From the cell containing the given text, extract its center point as [x, y] coordinate. 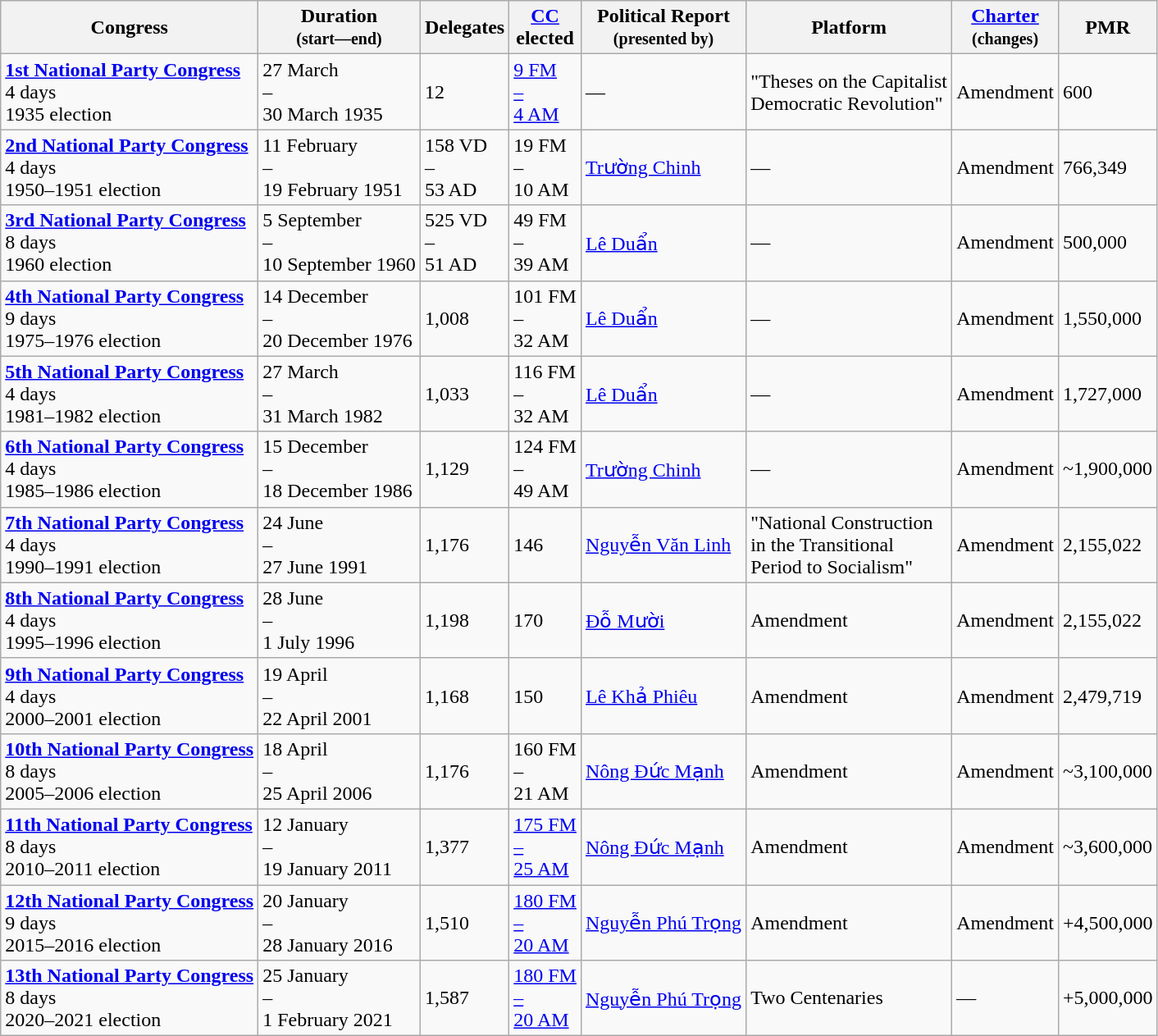
24 June–27 June 1991 [340, 545]
19 FM–10 AM [545, 167]
600 [1107, 92]
5th National Party Congress4 days1981–1982 election [130, 394]
12 [464, 92]
9 FM–4 AM [545, 92]
Political Report(presented by) [663, 28]
~1,900,000 [1107, 469]
PMR [1107, 28]
4th National Party Congress9 days1975–1976 election [130, 318]
25 January–1 February 2021 [340, 998]
525 VD–51 AD [464, 243]
18 April–25 April 2006 [340, 771]
+5,000,000 [1107, 998]
27 March–31 March 1982 [340, 394]
500,000 [1107, 243]
Lê Khả Phiêu [663, 696]
10th National Party Congress8 days2005–2006 election [130, 771]
9th National Party Congress4 days2000–2001 election [130, 696]
27 March–30 March 1935 [340, 92]
1st National Party Congress4 days1935 election [130, 92]
1,587 [464, 998]
12th National Party Congress9 days2015–2016 election [130, 922]
"National Construction in the Transitional Period to Socialism" [850, 545]
+4,500,000 [1107, 922]
5 September–10 September 1960 [340, 243]
Duration(start—end) [340, 28]
1,008 [464, 318]
170 [545, 620]
2,479,719 [1107, 696]
19 April– 22 April 2001 [340, 696]
13th National Party Congress8 days2020–2021 election [130, 998]
15 December–18 December 1986 [340, 469]
158 VD–53 AD [464, 167]
11 February–19 February 1951 [340, 167]
101 FM–32 AM [545, 318]
~3,600,000 [1107, 847]
1,033 [464, 394]
2nd National Party Congress4 days1950–1951 election [130, 167]
CCelected [545, 28]
Delegates [464, 28]
1,727,000 [1107, 394]
28 June–1 July 1996 [340, 620]
160 FM–21 AM [545, 771]
1,168 [464, 696]
12 January–19 January 2011 [340, 847]
Two Centenaries [850, 998]
11th National Party Congress8 days2010–2011 election [130, 847]
~3,100,000 [1107, 771]
49 FM–39 AM [545, 243]
766,349 [1107, 167]
1,129 [464, 469]
"Theses on the Capitalist Democratic Revolution" [850, 92]
3rd National Party Congress8 days1960 election [130, 243]
Platform [850, 28]
14 December–20 December 1976 [340, 318]
1,377 [464, 847]
20 January–28 January 2016 [340, 922]
Nguyễn Văn Linh [663, 545]
6th National Party Congress4 days1985–1986 election [130, 469]
Congress [130, 28]
Charter(changes) [1005, 28]
150 [545, 696]
146 [545, 545]
1,510 [464, 922]
1,550,000 [1107, 318]
Đỗ Mười [663, 620]
116 FM–32 AM [545, 394]
1,198 [464, 620]
124 FM–49 AM [545, 469]
7th National Party Congress4 days1990–1991 election [130, 545]
175 FM–25 AM [545, 847]
8th National Party Congress4 days1995–1996 election [130, 620]
